Return the (x, y) coordinate for the center point of the cell that contains the specified text.  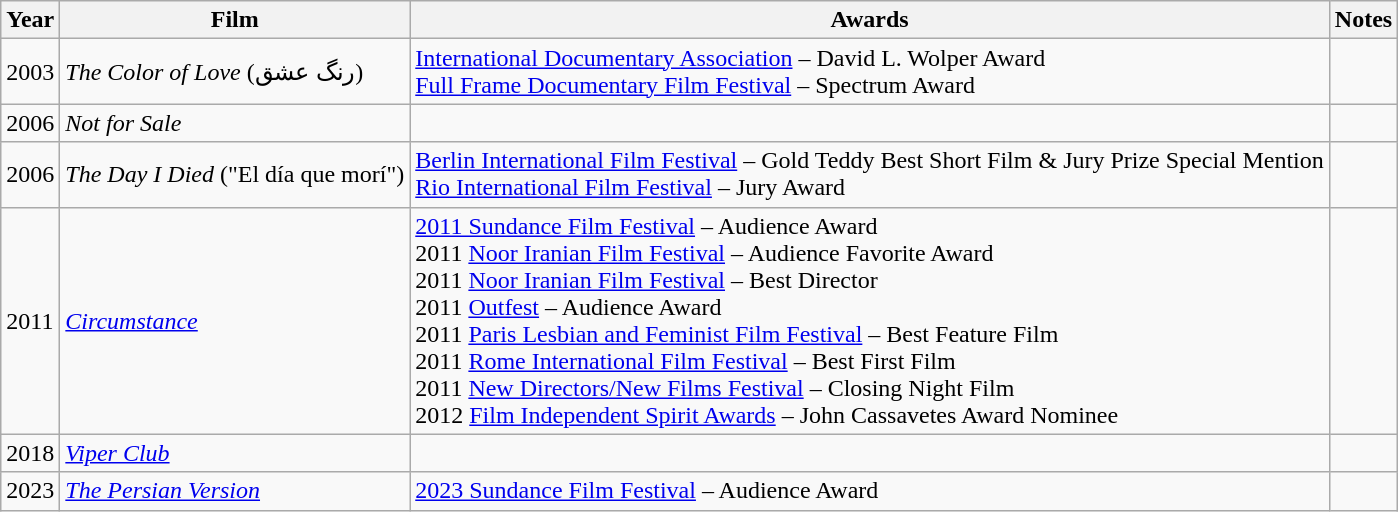
2023 Sundance Film Festival – Audience Award (870, 491)
Not for Sale (235, 123)
2023 (30, 491)
The Day I Died ("El día que morí") (235, 174)
The Color of Love (رنگ عشق) (235, 72)
Berlin International Film Festival – Gold Teddy Best Short Film & Jury Prize Special MentionRio International Film Festival – Jury Award (870, 174)
Awards (870, 20)
International Documentary Association – David L. Wolper AwardFull Frame Documentary Film Festival – Spectrum Award (870, 72)
Year (30, 20)
2003 (30, 72)
Circumstance (235, 320)
2018 (30, 453)
Viper Club (235, 453)
Film (235, 20)
Notes (1363, 20)
2011 (30, 320)
The Persian Version (235, 491)
